Determine the (X, Y) coordinate at the center of the cell enclosing the given text.  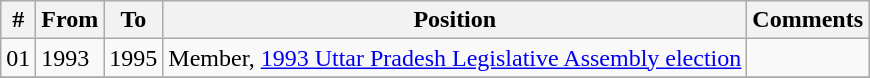
Comments (808, 20)
Position (455, 20)
From (70, 20)
To (134, 20)
# (18, 20)
01 (18, 58)
1993 (70, 58)
1995 (134, 58)
Member, 1993 Uttar Pradesh Legislative Assembly election (455, 58)
